Detect which cell encompasses the target text, then output its [X, Y] center coordinate. 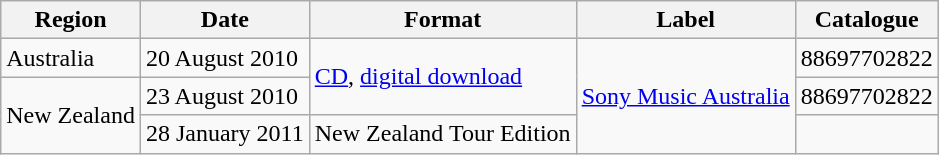
Label [686, 20]
New Zealand [71, 115]
Australia [71, 58]
CD, digital download [442, 77]
Catalogue [866, 20]
23 August 2010 [224, 96]
Region [71, 20]
New Zealand Tour Edition [442, 134]
Format [442, 20]
Sony Music Australia [686, 96]
Date [224, 20]
28 January 2011 [224, 134]
20 August 2010 [224, 58]
